Identify which cell holds the provided text, then report its [x, y] central coordinate. 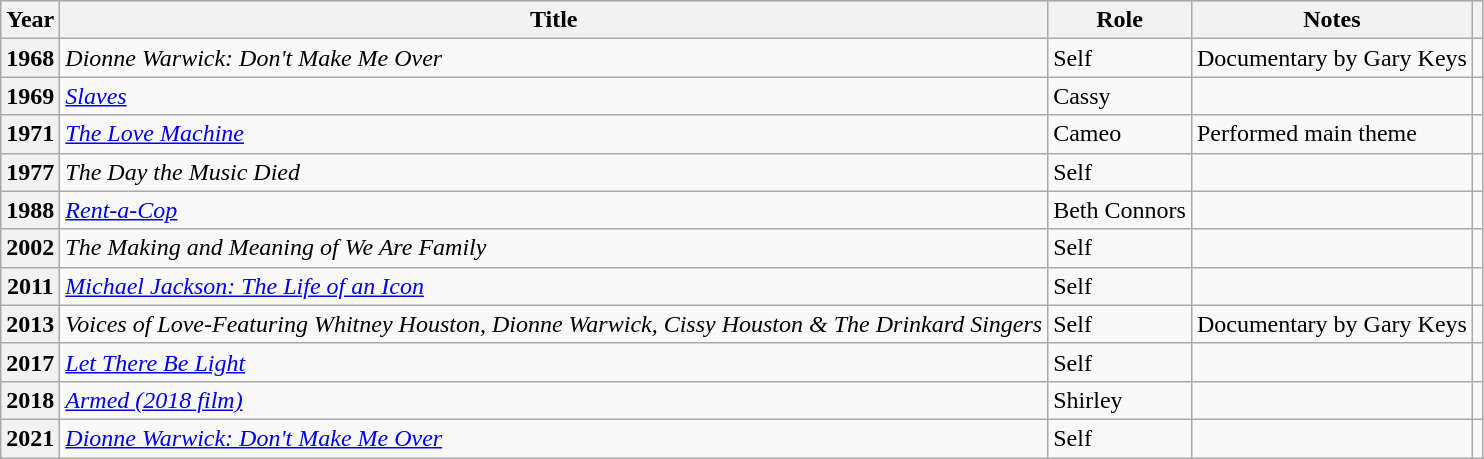
1971 [30, 134]
Voices of Love-Featuring Whitney Houston, Dionne Warwick, Cissy Houston & The Drinkard Singers [554, 324]
Year [30, 20]
2013 [30, 324]
2002 [30, 248]
The Day the Music Died [554, 172]
Title [554, 20]
Beth Connors [1120, 210]
Notes [1332, 20]
Michael Jackson: The Life of an Icon [554, 286]
Cassy [1120, 96]
Shirley [1120, 400]
Armed (2018 film) [554, 400]
Performed main theme [1332, 134]
2011 [30, 286]
Rent-a-Cop [554, 210]
1977 [30, 172]
Slaves [554, 96]
Role [1120, 20]
2017 [30, 362]
1969 [30, 96]
1968 [30, 58]
Let There Be Light [554, 362]
1988 [30, 210]
Cameo [1120, 134]
2018 [30, 400]
2021 [30, 438]
The Making and Meaning of We Are Family [554, 248]
The Love Machine [554, 134]
